Capture the cell that displays the provided text and extract its [X, Y] central coordinate. 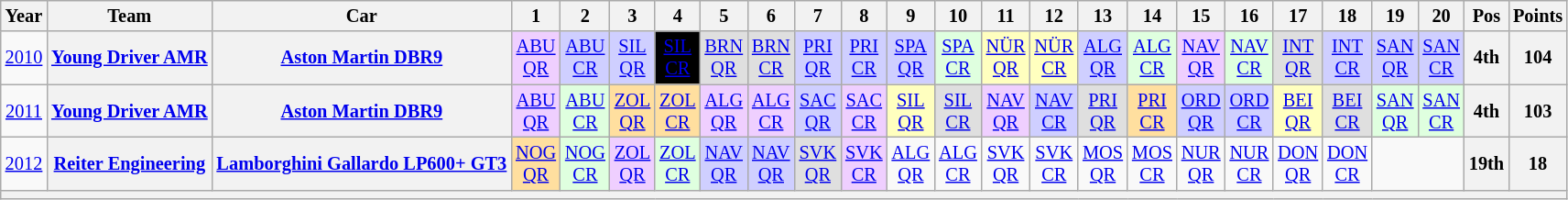
Year [24, 16]
3 [632, 16]
MOSQR [1103, 163]
19th [1486, 163]
SPAQR [911, 58]
2 [585, 16]
INTQR [1298, 58]
NOGQR [536, 163]
Reiter Engineering [129, 163]
DONCR [1347, 163]
Team [129, 16]
15 [1202, 16]
4 [678, 16]
13 [1103, 16]
6 [771, 16]
10 [958, 16]
Points [1538, 16]
NURQR [1202, 163]
2011 [24, 111]
ORDCR [1249, 111]
ORDQR [1202, 111]
Pos [1486, 16]
2012 [24, 163]
NOGCR [585, 163]
17 [1298, 16]
2010 [24, 58]
BEIQR [1298, 111]
SACQR [818, 111]
DONQR [1298, 163]
5 [724, 16]
19 [1395, 16]
11 [1006, 16]
7 [818, 16]
103 [1538, 111]
Lamborghini Gallardo LP600+ GT3 [363, 163]
1 [536, 16]
BEICR [1347, 111]
16 [1249, 16]
SPACR [958, 58]
BRNQR [724, 58]
INTCR [1347, 58]
104 [1538, 58]
NURCR [1249, 163]
Car [363, 16]
20 [1441, 16]
9 [911, 16]
BRNCR [771, 58]
12 [1053, 16]
14 [1152, 16]
NÜRCR [1053, 58]
MOSCR [1152, 163]
8 [864, 16]
SACCR [864, 111]
NÜRQR [1006, 58]
